For the text-containing cell, return its midpoint in (X, Y) coordinate format. 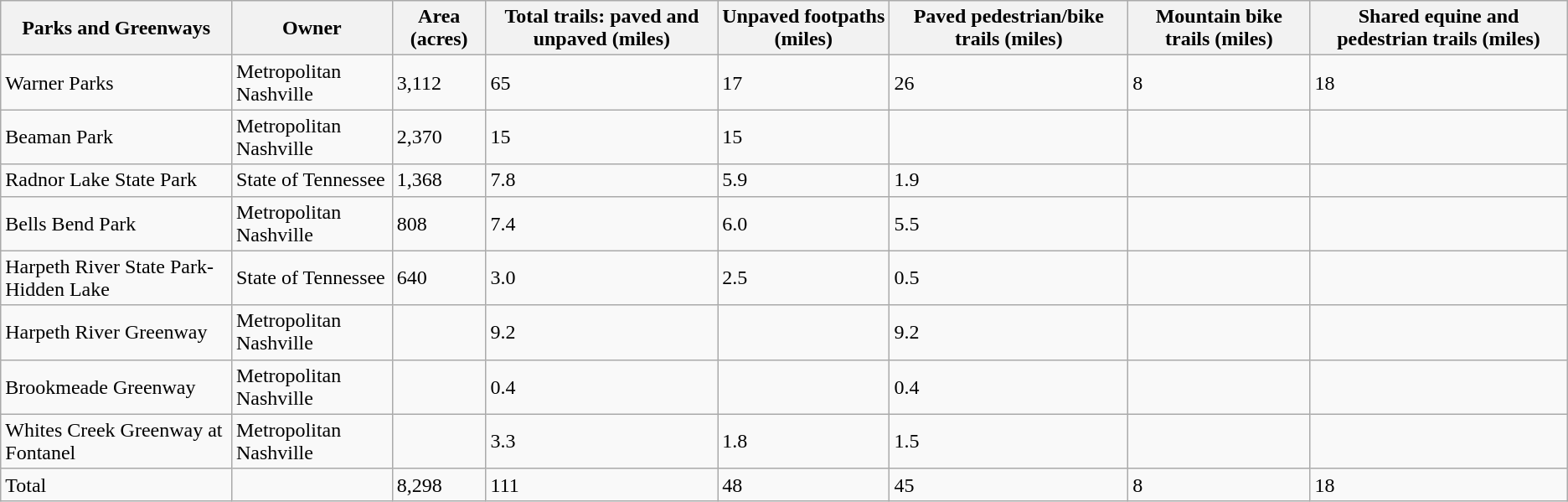
2.5 (804, 278)
Total trails: paved and unpaved (miles) (601, 28)
7.8 (601, 180)
17 (804, 82)
Radnor Lake State Park (116, 180)
3.3 (601, 441)
Owner (312, 28)
45 (1008, 484)
5.9 (804, 180)
65 (601, 82)
8,298 (439, 484)
7.4 (601, 223)
Parks and Greenways (116, 28)
1.5 (1008, 441)
48 (804, 484)
1,368 (439, 180)
Total (116, 484)
1.9 (1008, 180)
Bells Bend Park (116, 223)
808 (439, 223)
640 (439, 278)
1.8 (804, 441)
3.0 (601, 278)
Area (acres) (439, 28)
26 (1008, 82)
Harpeth River Greenway (116, 332)
2,370 (439, 137)
Shared equine and pedestrian trails (miles) (1439, 28)
5.5 (1008, 223)
0.5 (1008, 278)
Whites Creek Greenway at Fontanel (116, 441)
3,112 (439, 82)
111 (601, 484)
Warner Parks (116, 82)
Brookmeade Greenway (116, 387)
Mountain bike trails (miles) (1220, 28)
Harpeth River State Park-Hidden Lake (116, 278)
Beaman Park (116, 137)
6.0 (804, 223)
Paved pedestrian/bike trails (miles) (1008, 28)
Unpaved footpaths (miles) (804, 28)
